Output the (X, Y) coordinate of the center of the cell containing the given text.  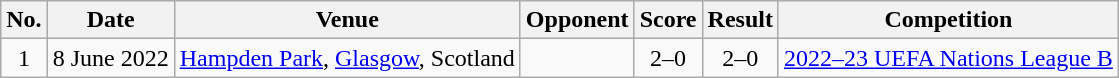
Result (740, 20)
1 (24, 58)
Venue (347, 20)
Date (110, 20)
Score (668, 20)
8 June 2022 (110, 58)
Competition (948, 20)
No. (24, 20)
Opponent (577, 20)
2022–23 UEFA Nations League B (948, 58)
Hampden Park, Glasgow, Scotland (347, 58)
